Pinpoint the cell where the given text exists, returning its (x, y) midpoint coordinate. 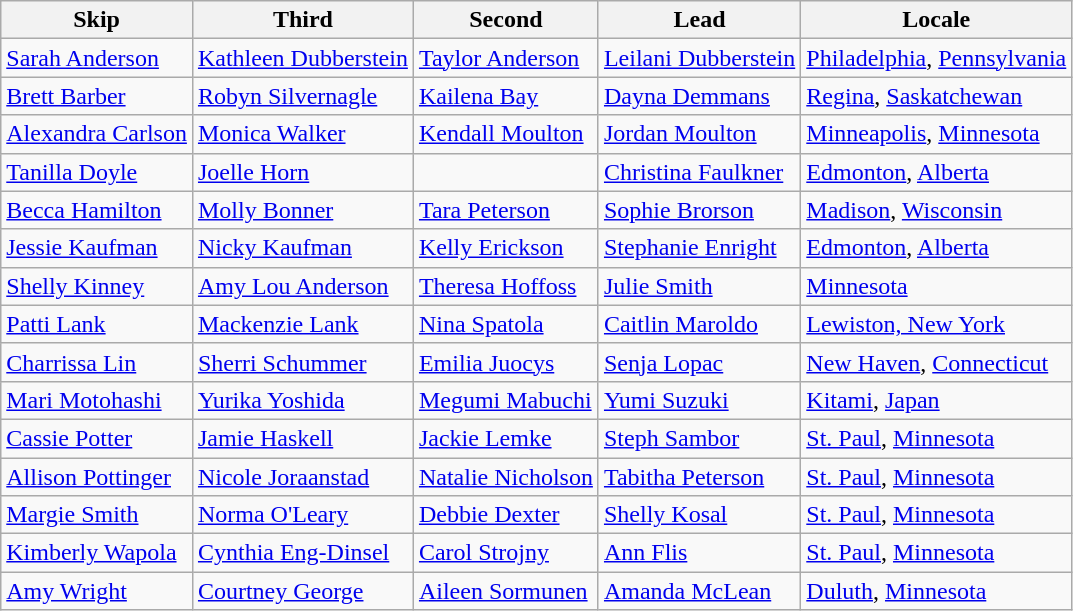
Yurika Yoshida (302, 400)
Jamie Haskell (302, 438)
Margie Smith (97, 515)
Senja Lopac (699, 362)
Megumi Mabuchi (506, 400)
Minnesota (936, 286)
Cassie Potter (97, 438)
Emilia Juocys (506, 362)
Patti Lank (97, 324)
Brett Barber (97, 96)
Tabitha Peterson (699, 477)
Kelly Erickson (506, 248)
Kailena Bay (506, 96)
Aileen Sormunen (506, 591)
Dayna Demmans (699, 96)
Robyn Silvernagle (302, 96)
Ann Flis (699, 553)
Jessie Kaufman (97, 248)
Theresa Hoffoss (506, 286)
Lewiston, New York (936, 324)
Sherri Schummer (302, 362)
Allison Pottinger (97, 477)
Regina, Saskatchewan (936, 96)
Norma O'Leary (302, 515)
Alexandra Carlson (97, 134)
Natalie Nicholson (506, 477)
Kimberly Wapola (97, 553)
Amanda McLean (699, 591)
Nina Spatola (506, 324)
Joelle Horn (302, 172)
Carol Strojny (506, 553)
Shelly Kinney (97, 286)
Stephanie Enright (699, 248)
Lead (699, 20)
Tanilla Doyle (97, 172)
Sophie Brorson (699, 210)
Debbie Dexter (506, 515)
Molly Bonner (302, 210)
Yumi Suzuki (699, 400)
Third (302, 20)
Julie Smith (699, 286)
Monica Walker (302, 134)
Shelly Kosal (699, 515)
Philadelphia, Pennsylvania (936, 58)
Amy Lou Anderson (302, 286)
Mackenzie Lank (302, 324)
Nicky Kaufman (302, 248)
Taylor Anderson (506, 58)
Caitlin Maroldo (699, 324)
Leilani Dubberstein (699, 58)
Jordan Moulton (699, 134)
Kathleen Dubberstein (302, 58)
Minneapolis, Minnesota (936, 134)
Jackie Lemke (506, 438)
Steph Sambor (699, 438)
Duluth, Minnesota (936, 591)
Locale (936, 20)
Amy Wright (97, 591)
Charrissa Lin (97, 362)
Sarah Anderson (97, 58)
Nicole Joraanstad (302, 477)
Courtney George (302, 591)
Becca Hamilton (97, 210)
New Haven, Connecticut (936, 362)
Second (506, 20)
Christina Faulkner (699, 172)
Kitami, Japan (936, 400)
Madison, Wisconsin (936, 210)
Skip (97, 20)
Mari Motohashi (97, 400)
Tara Peterson (506, 210)
Cynthia Eng-Dinsel (302, 553)
Kendall Moulton (506, 134)
